Provide the [X, Y] coordinate of the cell's center where the given text is located.  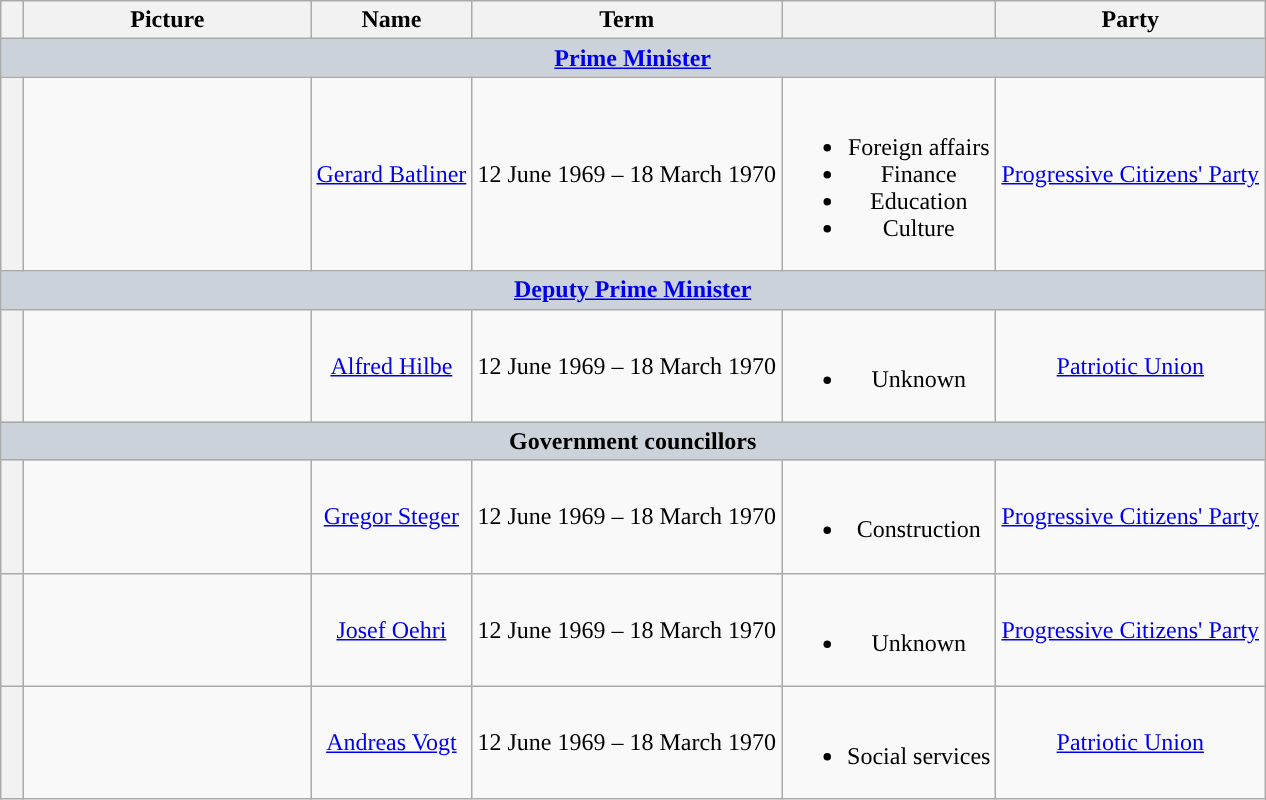
Picture [168, 20]
Party [1130, 20]
Gerard Batliner [392, 174]
Government councillors [633, 441]
Term [627, 20]
Alfred Hilbe [392, 366]
Josef Oehri [392, 630]
Prime Minister [633, 58]
Gregor Steger [392, 516]
Andreas Vogt [392, 742]
Construction [889, 516]
Social services [889, 742]
Name [392, 20]
Deputy Prime Minister [633, 290]
Foreign affairsFinanceEducationCulture [889, 174]
